Return the [X, Y] coordinate for the center point of the cell that contains the specified text.  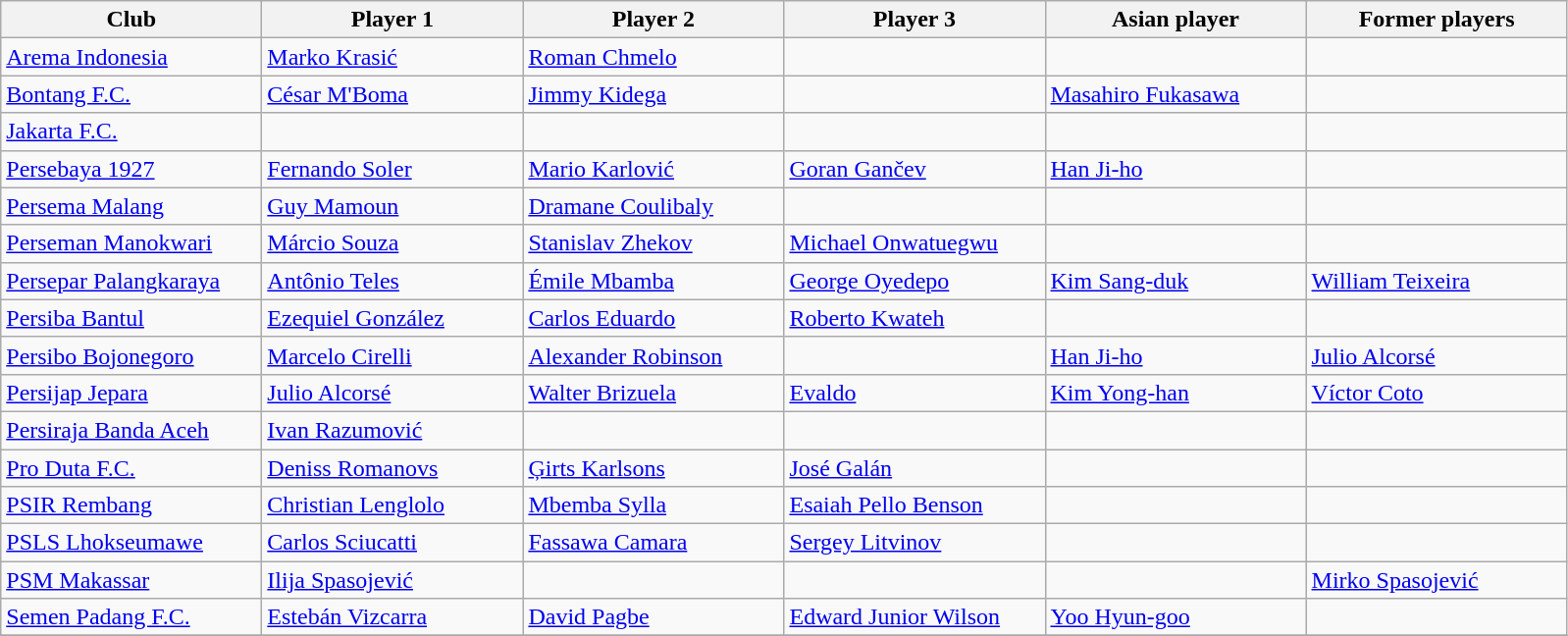
David Pagbe [653, 617]
Víctor Coto [1437, 393]
Ivan Razumović [392, 430]
Márcio Souza [392, 243]
Arema Indonesia [131, 57]
Kim Yong-han [1176, 393]
Jimmy Kidega [653, 94]
Dramane Coulibaly [653, 206]
PSM Makassar [131, 580]
Carlos Eduardo [653, 318]
Émile Mbamba [653, 281]
Fassawa Camara [653, 543]
Fernando Soler [392, 169]
Asian player [1176, 20]
Player 1 [392, 20]
Ezequiel González [392, 318]
Carlos Sciucatti [392, 543]
Persiba Bantul [131, 318]
Alexander Robinson [653, 355]
Bontang F.C. [131, 94]
William Teixeira [1437, 281]
Mirko Spasojević [1437, 580]
Estebán Vizcarra [392, 617]
Christian Lenglolo [392, 505]
Persema Malang [131, 206]
Guy Mamoun [392, 206]
PSIR Rembang [131, 505]
Persepar Palangkaraya [131, 281]
José Galán [915, 468]
Goran Gančev [915, 169]
Jakarta F.C. [131, 132]
Marko Krasić [392, 57]
Mbemba Sylla [653, 505]
Walter Brizuela [653, 393]
Edward Junior Wilson [915, 617]
Deniss Romanovs [392, 468]
César M'Boma [392, 94]
Persiraja Banda Aceh [131, 430]
Former players [1437, 20]
Persibo Bojonegoro [131, 355]
Ilija Spasojević [392, 580]
Persijap Jepara [131, 393]
Antônio Teles [392, 281]
George Oyedepo [915, 281]
Kim Sang-duk [1176, 281]
Club [131, 20]
Yoo Hyun-goo [1176, 617]
Michael Onwatuegwu [915, 243]
Esaiah Pello Benson [915, 505]
Persebaya 1927 [131, 169]
Player 3 [915, 20]
Marcelo Cirelli [392, 355]
Mario Karlović [653, 169]
Sergey Litvinov [915, 543]
Player 2 [653, 20]
Pro Duta F.C. [131, 468]
PSLS Lhokseumawe [131, 543]
Evaldo [915, 393]
Masahiro Fukasawa [1176, 94]
Roberto Kwateh [915, 318]
Roman Chmelo [653, 57]
Semen Padang F.C. [131, 617]
Perseman Manokwari [131, 243]
Stanislav Zhekov [653, 243]
Ģirts Karlsons [653, 468]
